Search for the cell housing the specified text and yield its [x, y] center coordinate. 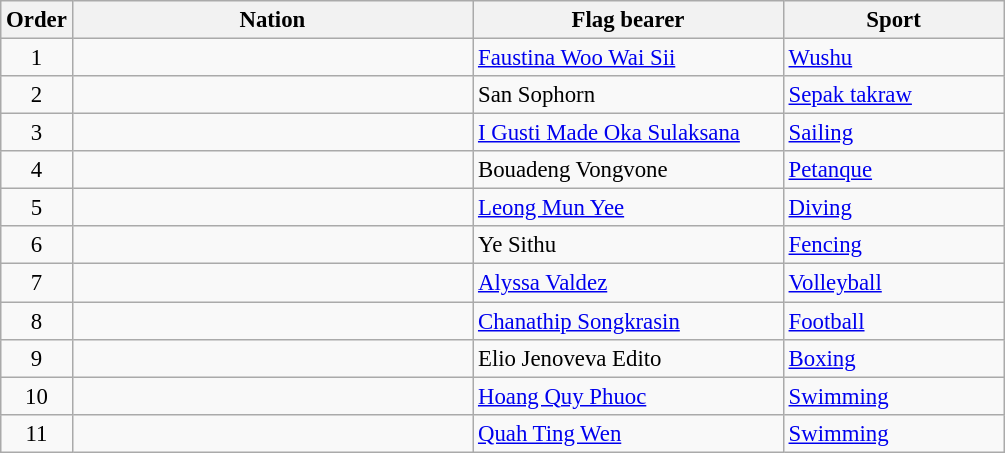
San Sophorn [628, 95]
4 [36, 170]
Fencing [894, 245]
Sailing [894, 133]
Flag bearer [628, 20]
11 [36, 433]
1 [36, 58]
Chanathip Songkrasin [628, 321]
Alyssa Valdez [628, 283]
Wushu [894, 58]
10 [36, 396]
Boxing [894, 358]
9 [36, 358]
3 [36, 133]
Sport [894, 20]
Leong Mun Yee [628, 208]
I Gusti Made Oka Sulaksana [628, 133]
Diving [894, 208]
Quah Ting Wen [628, 433]
Elio Jenoveva Edito [628, 358]
8 [36, 321]
6 [36, 245]
Ye Sithu [628, 245]
Petanque [894, 170]
Nation [272, 20]
Hoang Quy Phuoc [628, 396]
7 [36, 283]
Sepak takraw [894, 95]
5 [36, 208]
Faustina Woo Wai Sii [628, 58]
Order [36, 20]
2 [36, 95]
Volleyball [894, 283]
Football [894, 321]
Bouadeng Vongvone [628, 170]
